Scan for the cell matching the given text and deliver its [X, Y] coordinate at center. 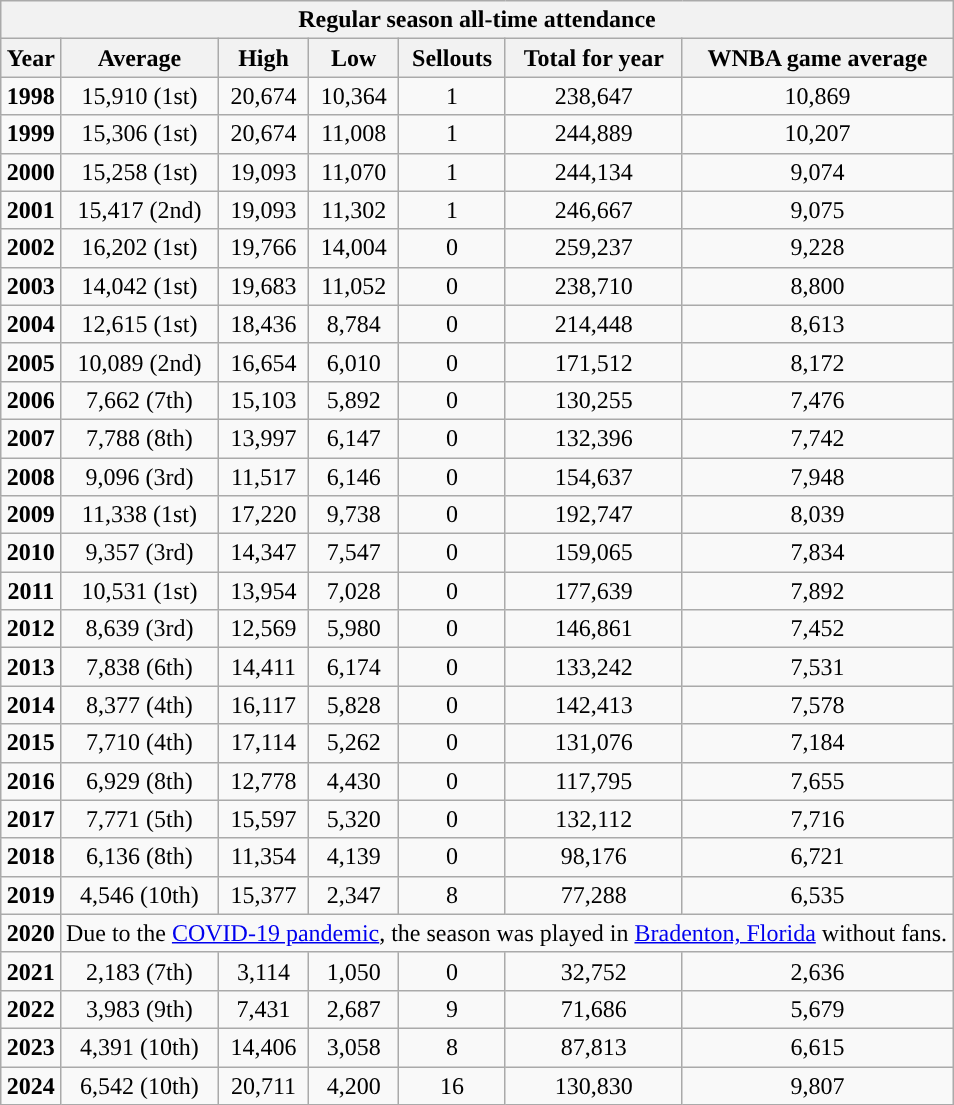
244,134 [594, 172]
Year [30, 58]
9,738 [354, 515]
9 [452, 1009]
7,892 [817, 591]
12,778 [263, 781]
18,436 [263, 324]
10,089 (2nd) [139, 362]
20,711 [263, 1085]
2006 [30, 400]
16 [452, 1085]
2020 [30, 933]
11,354 [263, 857]
10,869 [817, 96]
High [263, 58]
2008 [30, 477]
87,813 [594, 1047]
7,184 [817, 743]
146,861 [594, 629]
15,306 (1st) [139, 134]
12,569 [263, 629]
2022 [30, 1009]
13,997 [263, 438]
133,242 [594, 667]
15,910 (1st) [139, 96]
2014 [30, 705]
13,954 [263, 591]
4,139 [354, 857]
7,948 [817, 477]
3,058 [354, 1047]
11,052 [354, 286]
7,547 [354, 553]
142,413 [594, 705]
2017 [30, 819]
7,771 (5th) [139, 819]
Due to the COVID-19 pandemic, the season was played in Bradenton, Florida without fans. [506, 933]
4,430 [354, 781]
7,788 (8th) [139, 438]
14,004 [354, 248]
14,347 [263, 553]
4,200 [354, 1085]
2001 [30, 210]
14,411 [263, 667]
11,070 [354, 172]
14,042 (1st) [139, 286]
15,417 (2nd) [139, 210]
1999 [30, 134]
171,512 [594, 362]
7,834 [817, 553]
2016 [30, 781]
4,546 (10th) [139, 895]
8,039 [817, 515]
10,364 [354, 96]
6,174 [354, 667]
7,452 [817, 629]
2,687 [354, 1009]
8,377 (4th) [139, 705]
9,807 [817, 1085]
6,136 (8th) [139, 857]
16,117 [263, 705]
7,431 [263, 1009]
11,302 [354, 210]
6,010 [354, 362]
2012 [30, 629]
32,752 [594, 971]
17,220 [263, 515]
7,476 [817, 400]
1,050 [354, 971]
246,667 [594, 210]
71,686 [594, 1009]
7,716 [817, 819]
132,112 [594, 819]
2011 [30, 591]
8,784 [354, 324]
2,347 [354, 895]
244,889 [594, 134]
2019 [30, 895]
214,448 [594, 324]
5,892 [354, 400]
2004 [30, 324]
154,637 [594, 477]
5,262 [354, 743]
2005 [30, 362]
6,615 [817, 1047]
2003 [30, 286]
9,096 (3rd) [139, 477]
6,146 [354, 477]
8,613 [817, 324]
14,406 [263, 1047]
15,258 (1st) [139, 172]
Sellouts [452, 58]
4,391 (10th) [139, 1047]
10,531 (1st) [139, 591]
Average [139, 58]
19,766 [263, 248]
2018 [30, 857]
2015 [30, 743]
6,535 [817, 895]
117,795 [594, 781]
Regular season all-time attendance [476, 20]
2024 [30, 1085]
10,207 [817, 134]
5,679 [817, 1009]
2002 [30, 248]
132,396 [594, 438]
7,838 (6th) [139, 667]
130,255 [594, 400]
WNBA game average [817, 58]
6,147 [354, 438]
9,228 [817, 248]
5,980 [354, 629]
2010 [30, 553]
7,028 [354, 591]
6,721 [817, 857]
15,597 [263, 819]
8,800 [817, 286]
131,076 [594, 743]
2,636 [817, 971]
7,742 [817, 438]
16,654 [263, 362]
2021 [30, 971]
238,647 [594, 96]
98,176 [594, 857]
8,639 (3rd) [139, 629]
5,828 [354, 705]
11,338 (1st) [139, 515]
1998 [30, 96]
3,983 (9th) [139, 1009]
9,357 (3rd) [139, 553]
7,655 [817, 781]
15,103 [263, 400]
2009 [30, 515]
Total for year [594, 58]
17,114 [263, 743]
11,517 [263, 477]
15,377 [263, 895]
2000 [30, 172]
7,578 [817, 705]
77,288 [594, 895]
6,929 (8th) [139, 781]
2,183 (7th) [139, 971]
7,531 [817, 667]
9,074 [817, 172]
177,639 [594, 591]
192,747 [594, 515]
7,662 (7th) [139, 400]
2013 [30, 667]
5,320 [354, 819]
159,065 [594, 553]
7,710 (4th) [139, 743]
3,114 [263, 971]
9,075 [817, 210]
2023 [30, 1047]
130,830 [594, 1085]
6,542 (10th) [139, 1085]
16,202 (1st) [139, 248]
11,008 [354, 134]
238,710 [594, 286]
8,172 [817, 362]
19,683 [263, 286]
259,237 [594, 248]
2007 [30, 438]
12,615 (1st) [139, 324]
Low [354, 58]
